Scan for the cell matching the given text and deliver its [X, Y] coordinate at center. 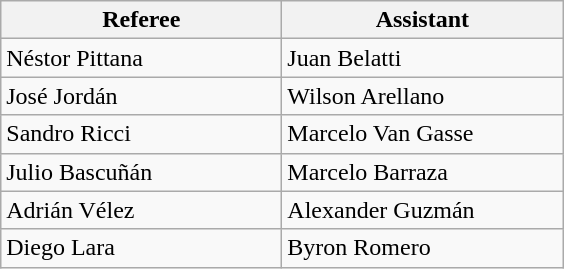
Sandro Ricci [142, 134]
Marcelo Van Gasse [422, 134]
Diego Lara [142, 248]
José Jordán [142, 96]
Néstor Pittana [142, 58]
Adrián Vélez [142, 210]
Julio Bascuñán [142, 172]
Alexander Guzmán [422, 210]
Wilson Arellano [422, 96]
Marcelo Barraza [422, 172]
Referee [142, 20]
Assistant [422, 20]
Byron Romero [422, 248]
Juan Belatti [422, 58]
